Extract the (X, Y) coordinate from the center of the cell holding the provided text.  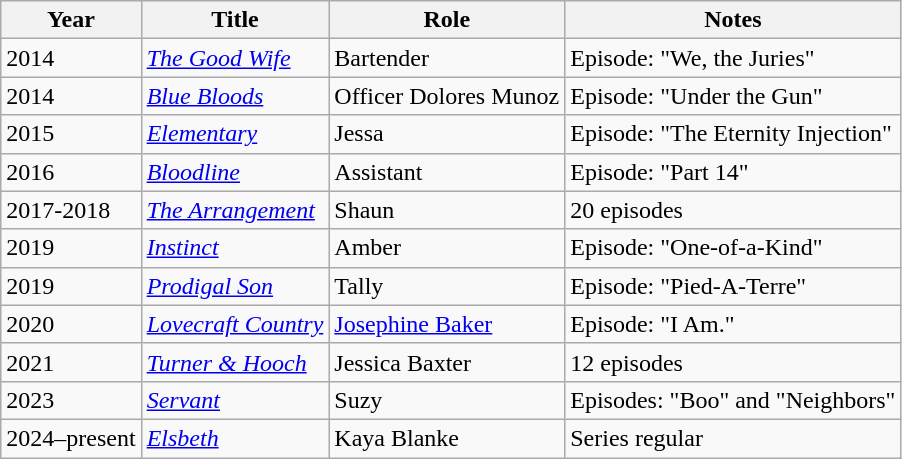
Servant (235, 400)
2015 (71, 134)
Prodigal Son (235, 286)
Jessica Baxter (447, 362)
Suzy (447, 400)
20 episodes (733, 210)
Amber (447, 248)
Tally (447, 286)
Episode: "We, the Juries" (733, 58)
Bartender (447, 58)
Elsbeth (235, 438)
Turner & Hooch (235, 362)
Assistant (447, 172)
Year (71, 20)
2016 (71, 172)
Jessa (447, 134)
2024–present (71, 438)
Officer Dolores Munoz (447, 96)
Kaya Blanke (447, 438)
Bloodline (235, 172)
Episode: "The Eternity Injection" (733, 134)
Title (235, 20)
2021 (71, 362)
Episodes: "Boo" and "Neighbors" (733, 400)
Role (447, 20)
The Arrangement (235, 210)
12 episodes (733, 362)
Episode: "Pied-A-Terre" (733, 286)
2017-2018 (71, 210)
2023 (71, 400)
Lovecraft Country (235, 324)
Episode: "I Am." (733, 324)
Instinct (235, 248)
Series regular (733, 438)
The Good Wife (235, 58)
Episode: "Part 14" (733, 172)
2020 (71, 324)
Shaun (447, 210)
Episode: "One-of-a-Kind" (733, 248)
Josephine Baker (447, 324)
Elementary (235, 134)
Blue Bloods (235, 96)
Notes (733, 20)
Episode: "Under the Gun" (733, 96)
